Search for the cell housing the specified text and yield its (x, y) center coordinate. 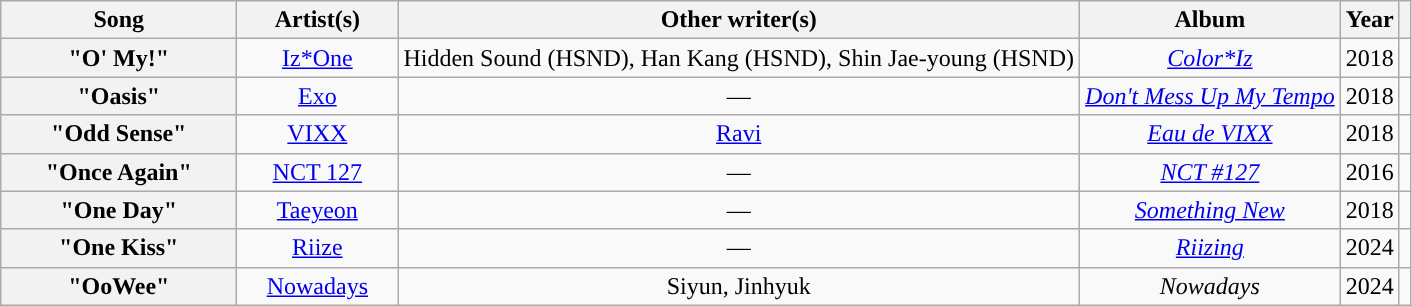
Album (1210, 20)
Something New (1210, 210)
Riizing (1210, 248)
2016 (1370, 172)
"OoWee" (119, 286)
Siyun, Jinhyuk (739, 286)
VIXX (318, 134)
Hidden Sound (HSND), Han Kang (HSND), Shin Jae-young (HSND) (739, 58)
Ravi (739, 134)
Song (119, 20)
"Once Again" (119, 172)
Other writer(s) (739, 20)
"One Day" (119, 210)
Taeyeon (318, 210)
NCT #127 (1210, 172)
Exo (318, 96)
"Odd Sense" (119, 134)
Year (1370, 20)
Eau de VIXX (1210, 134)
"Oasis" (119, 96)
"O' My!" (119, 58)
Color*Iz (1210, 58)
Don't Mess Up My Tempo (1210, 96)
Iz*One (318, 58)
Riize (318, 248)
"One Kiss" (119, 248)
NCT 127 (318, 172)
Artist(s) (318, 20)
